Scan for the cell matching the given text and deliver its [X, Y] coordinate at center. 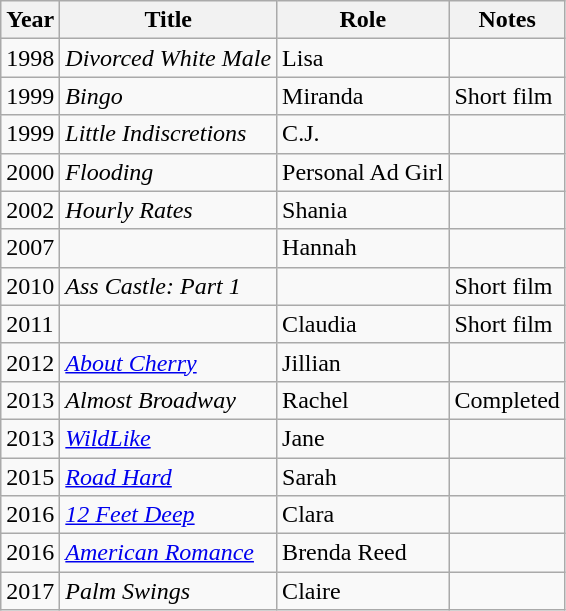
About Cherry [168, 362]
Hannah [363, 248]
Jane [363, 438]
Hourly Rates [168, 210]
Completed [507, 400]
Bingo [168, 96]
2011 [30, 324]
Almost Broadway [168, 400]
Claudia [363, 324]
12 Feet Deep [168, 515]
2000 [30, 172]
WildLike [168, 438]
Brenda Reed [363, 553]
Lisa [363, 58]
Title [168, 20]
Flooding [168, 172]
Personal Ad Girl [363, 172]
2012 [30, 362]
2002 [30, 210]
Year [30, 20]
2010 [30, 286]
Ass Castle: Part 1 [168, 286]
Miranda [363, 96]
American Romance [168, 553]
Divorced White Male [168, 58]
Road Hard [168, 477]
2007 [30, 248]
Shania [363, 210]
Claire [363, 591]
C.J. [363, 134]
Little Indiscretions [168, 134]
Role [363, 20]
Notes [507, 20]
Rachel [363, 400]
Clara [363, 515]
2015 [30, 477]
Palm Swings [168, 591]
Jillian [363, 362]
2017 [30, 591]
1998 [30, 58]
Sarah [363, 477]
